Locate the cell with the specified text and output its (x, y) center coordinate. 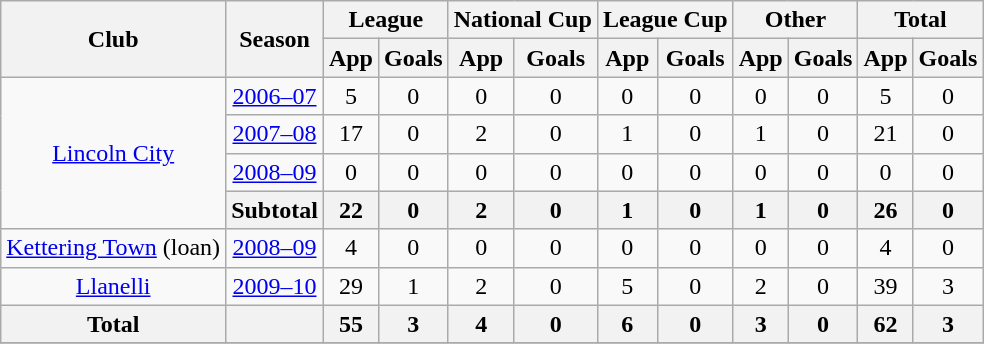
Llanelli (114, 286)
League (386, 20)
Club (114, 39)
Kettering Town (loan) (114, 248)
39 (886, 286)
6 (627, 324)
Lincoln City (114, 153)
21 (886, 134)
29 (350, 286)
Other (796, 20)
62 (886, 324)
55 (350, 324)
Season (275, 39)
26 (886, 210)
2009–10 (275, 286)
Subtotal (275, 210)
17 (350, 134)
League Cup (665, 20)
2007–08 (275, 134)
National Cup (522, 20)
22 (350, 210)
2006–07 (275, 96)
